From the cell containing the given text, extract its center point as [X, Y] coordinate. 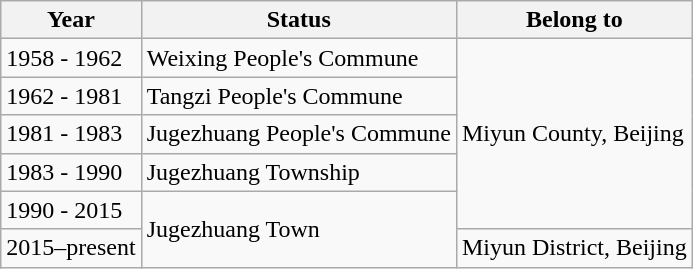
Miyun District, Beijing [574, 248]
1958 - 1962 [71, 58]
Jugezhuang Township [298, 172]
Year [71, 20]
Jugezhuang Town [298, 229]
2015–present [71, 248]
Belong to [574, 20]
Jugezhuang People's Commune [298, 134]
1990 - 2015 [71, 210]
Status [298, 20]
Weixing People's Commune [298, 58]
1962 - 1981 [71, 96]
1983 - 1990 [71, 172]
Miyun County, Beijing [574, 134]
Tangzi People's Commune [298, 96]
1981 - 1983 [71, 134]
